Locate the cell with the specified text and output its [x, y] center coordinate. 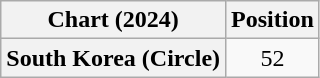
Chart (2024) [114, 20]
52 [273, 58]
Position [273, 20]
South Korea (Circle) [114, 58]
